Return [x, y] of the center of cell containing provided text 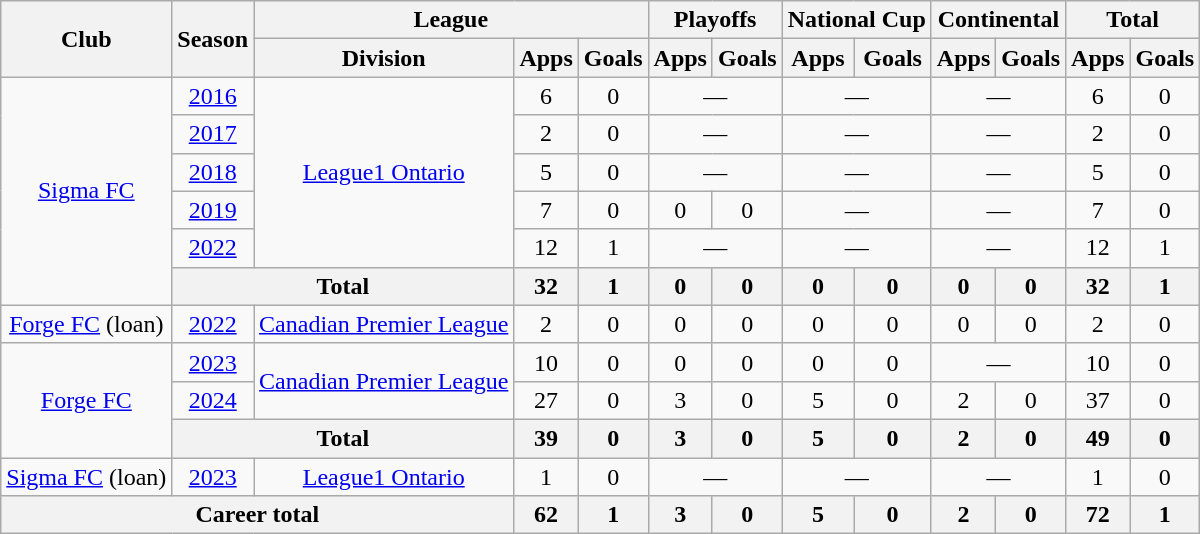
Club [86, 39]
Division [384, 58]
2016 [213, 96]
27 [546, 400]
Sigma FC [86, 191]
Forge FC (loan) [86, 324]
National Cup [856, 20]
49 [1098, 438]
39 [546, 438]
2024 [213, 400]
Forge FC [86, 400]
72 [1098, 515]
Career total [258, 515]
League [451, 20]
Playoffs [715, 20]
2018 [213, 172]
37 [1098, 400]
62 [546, 515]
Season [213, 39]
2019 [213, 210]
2017 [213, 134]
Sigma FC (loan) [86, 477]
Continental [998, 20]
